Scan for the cell matching the given text and deliver its (x, y) coordinate at center. 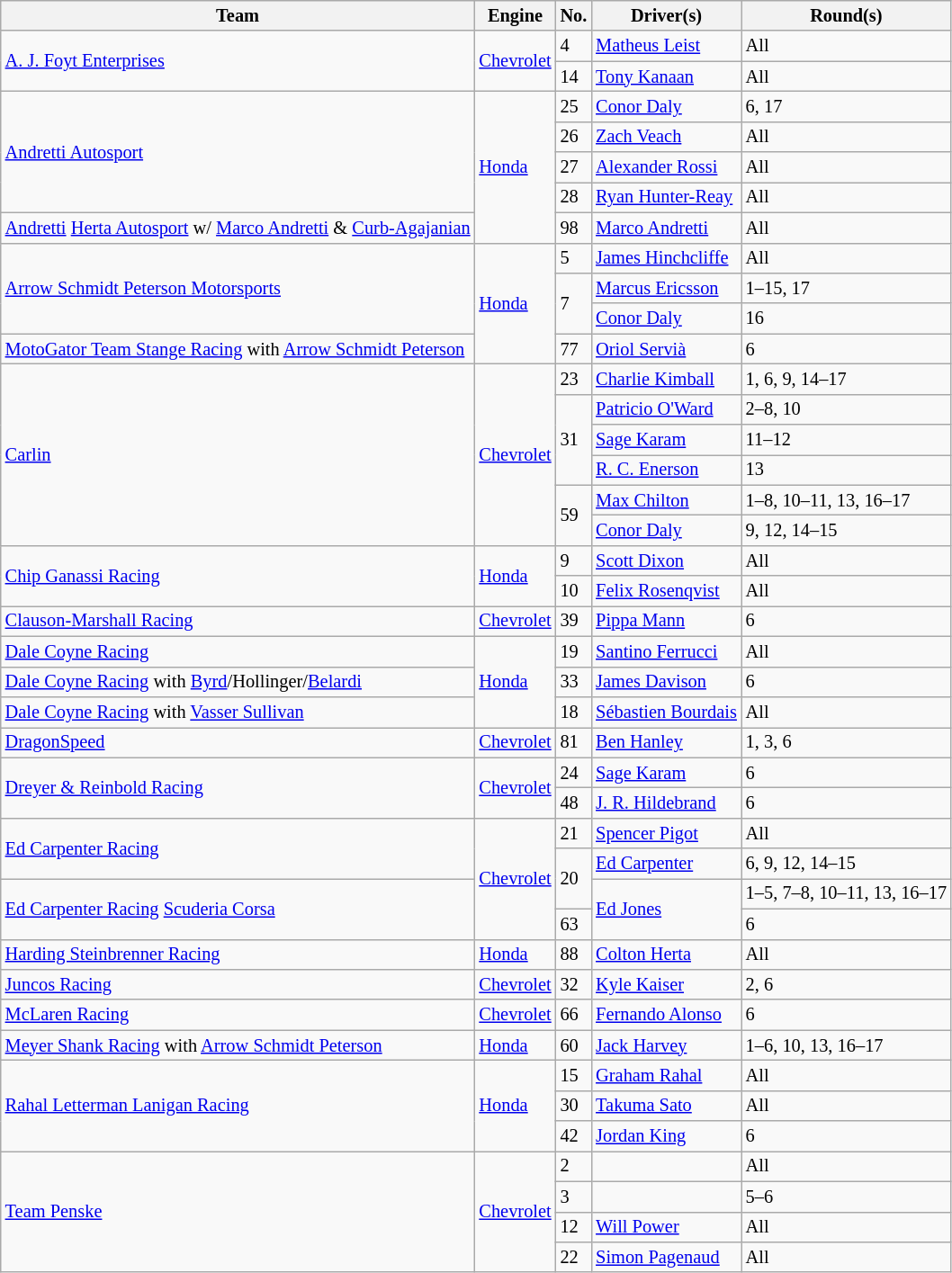
Santino Ferrucci (666, 651)
66 (574, 1015)
Marco Andretti (666, 228)
Engine (515, 15)
77 (574, 349)
Graham Rahal (666, 1075)
Carlin (238, 454)
22 (574, 1257)
MotoGator Team Stange Racing with Arrow Schmidt Peterson (238, 349)
Juncos Racing (238, 984)
Max Chilton (666, 500)
10 (574, 591)
Patricio O'Ward (666, 409)
21 (574, 833)
Arrow Schmidt Peterson Motorsports (238, 288)
Dale Coyne Racing (238, 651)
Clauson-Marshall Racing (238, 621)
60 (574, 1045)
7 (574, 302)
2–8, 10 (846, 409)
James Davison (666, 682)
63 (574, 924)
Felix Rosenqvist (666, 591)
A. J. Foyt Enterprises (238, 61)
Alexander Rossi (666, 167)
48 (574, 802)
33 (574, 682)
Team Penske (238, 1211)
Fernando Alonso (666, 1015)
28 (574, 197)
23 (574, 379)
15 (574, 1075)
6, 9, 12, 14–15 (846, 864)
Ed Carpenter Racing (238, 847)
Dale Coyne Racing with Byrd/Hollinger/Belardi (238, 682)
4 (574, 46)
Team (238, 15)
Dreyer & Reinbold Racing (238, 788)
2 (574, 1166)
Tony Kanaan (666, 76)
Matheus Leist (666, 46)
1–15, 17 (846, 288)
James Hinchcliffe (666, 258)
Spencer Pigot (666, 833)
Ben Hanley (666, 742)
88 (574, 955)
Harding Steinbrenner Racing (238, 955)
16 (846, 318)
Rahal Letterman Lanigan Racing (238, 1105)
1, 3, 6 (846, 742)
Oriol Servià (666, 349)
9 (574, 560)
20 (574, 878)
59 (574, 515)
11–12 (846, 440)
81 (574, 742)
J. R. Hildebrand (666, 802)
Simon Pagenaud (666, 1257)
5–6 (846, 1197)
9, 12, 14–15 (846, 530)
26 (574, 137)
13 (846, 470)
R. C. Enerson (666, 470)
12 (574, 1227)
18 (574, 712)
Zach Veach (666, 137)
3 (574, 1197)
1–6, 10, 13, 16–17 (846, 1045)
1–8, 10–11, 13, 16–17 (846, 500)
Meyer Shank Racing with Arrow Schmidt Peterson (238, 1045)
39 (574, 621)
2, 6 (846, 984)
14 (574, 76)
Dale Coyne Racing with Vasser Sullivan (238, 712)
Ed Jones (666, 909)
No. (574, 15)
5 (574, 258)
Colton Herta (666, 955)
Ed Carpenter (666, 864)
30 (574, 1106)
98 (574, 228)
32 (574, 984)
DragonSpeed (238, 742)
24 (574, 773)
Kyle Kaiser (666, 984)
McLaren Racing (238, 1015)
Sébastien Bourdais (666, 712)
Ryan Hunter-Reay (666, 197)
Chip Ganassi Racing (238, 576)
19 (574, 651)
1–5, 7–8, 10–11, 13, 16–17 (846, 893)
Jack Harvey (666, 1045)
27 (574, 167)
Charlie Kimball (666, 379)
1, 6, 9, 14–17 (846, 379)
31 (574, 439)
Driver(s) (666, 15)
Takuma Sato (666, 1106)
Andretti Autosport (238, 151)
Andretti Herta Autosport w/ Marco Andretti & Curb-Agajanian (238, 228)
Scott Dixon (666, 560)
42 (574, 1136)
Pippa Mann (666, 621)
Round(s) (846, 15)
25 (574, 106)
Marcus Ericsson (666, 288)
6, 17 (846, 106)
Will Power (666, 1227)
Jordan King (666, 1136)
Ed Carpenter Racing Scuderia Corsa (238, 909)
